Provide the (X, Y) coordinate of the cell's center where the given text is located.  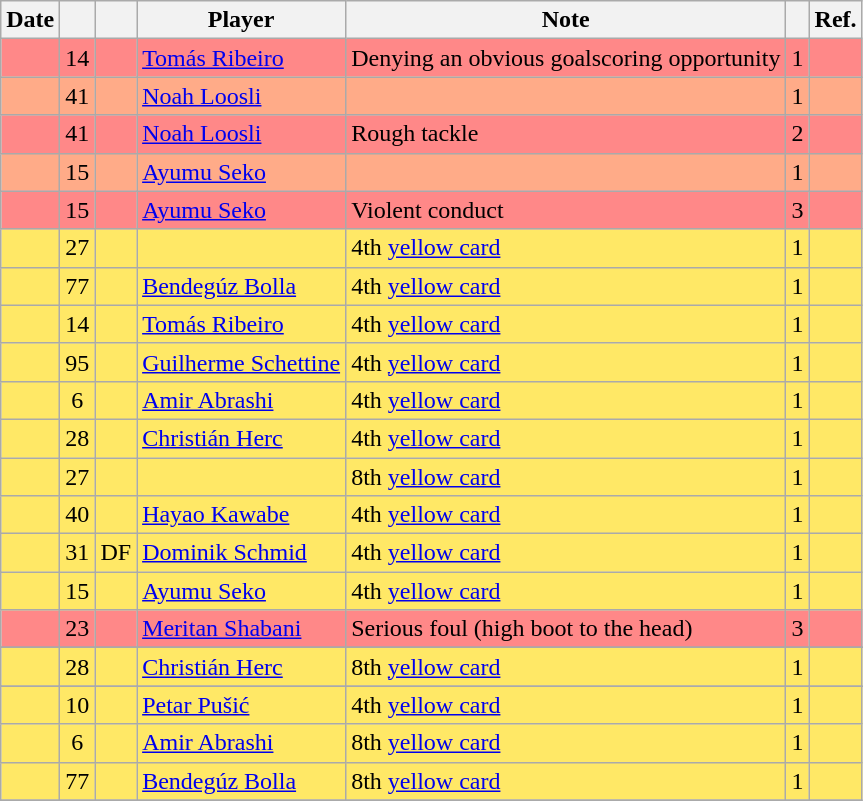
Serious foul (high boot to the head) (566, 629)
10 (78, 705)
Denying an obvious goalscoring opportunity (566, 58)
Ref. (836, 20)
2 (798, 134)
31 (78, 553)
Rough tackle (566, 134)
Dominik Schmid (242, 553)
40 (78, 515)
Violent conduct (566, 210)
DF (116, 553)
95 (78, 362)
Note (566, 20)
Guilherme Schettine (242, 362)
Date (30, 20)
23 (78, 629)
Player (242, 20)
Petar Pušić (242, 705)
Hayao Kawabe (242, 515)
Meritan Shabani (242, 629)
